Extract the (X, Y) coordinate from the center of the cell holding the provided text.  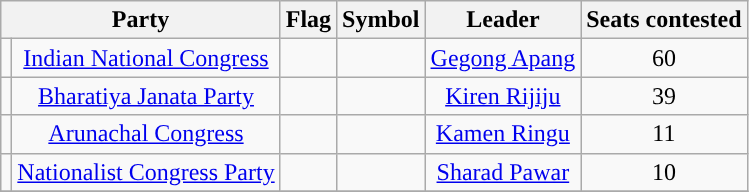
Sharad Pawar (503, 172)
Nationalist Congress Party (146, 172)
Flag (308, 20)
Arunachal Congress (146, 134)
Kiren Rijiju (503, 96)
Bharatiya Janata Party (146, 96)
Leader (503, 20)
11 (664, 134)
39 (664, 96)
Indian National Congress (146, 58)
Symbol (381, 20)
Kamen Ringu (503, 134)
10 (664, 172)
Party (140, 20)
Gegong Apang (503, 58)
60 (664, 58)
Seats contested (664, 20)
